Find where the given text appears and provide that cell's center as (x, y) coordinate. 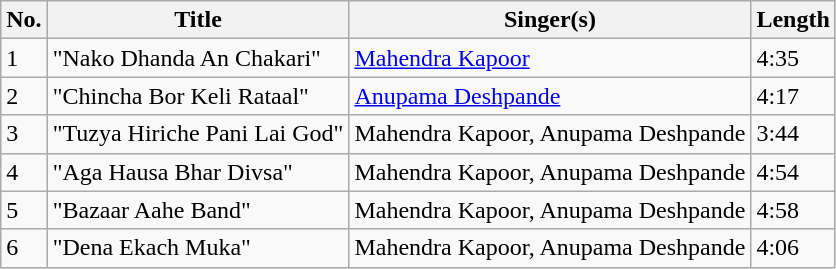
6 (24, 248)
No. (24, 20)
4:54 (793, 172)
5 (24, 210)
4:17 (793, 96)
3 (24, 134)
"Chincha Bor Keli Rataal" (198, 96)
4:06 (793, 248)
4:58 (793, 210)
4:35 (793, 58)
"Tuzya Hiriche Pani Lai God" (198, 134)
"Aga Hausa Bhar Divsa" (198, 172)
Singer(s) (550, 20)
2 (24, 96)
4 (24, 172)
"Dena Ekach Muka" (198, 248)
"Bazaar Aahe Band" (198, 210)
Mahendra Kapoor (550, 58)
3:44 (793, 134)
1 (24, 58)
Length (793, 20)
Title (198, 20)
"Nako Dhanda An Chakari" (198, 58)
Anupama Deshpande (550, 96)
